Locate the cell with the specified text and output its (x, y) center coordinate. 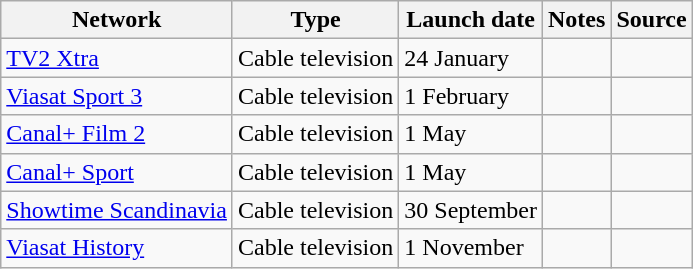
Network (117, 20)
1 November (471, 248)
TV2 Xtra (117, 58)
Source (652, 20)
24 January (471, 58)
1 February (471, 96)
Notes (577, 20)
Viasat History (117, 248)
Viasat Sport 3 (117, 96)
30 September (471, 210)
Canal+ Film 2 (117, 134)
Launch date (471, 20)
Showtime Scandinavia (117, 210)
Type (315, 20)
Canal+ Sport (117, 172)
